Search for the cell housing the specified text and yield its (X, Y) center coordinate. 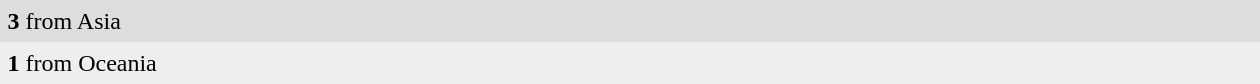
3 from Asia (176, 21)
1 from Oceania (176, 63)
